Pinpoint the cell where the given text exists, returning its [x, y] midpoint coordinate. 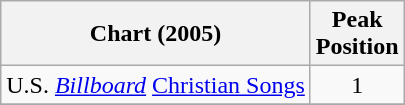
U.S. Billboard Christian Songs [156, 85]
1 [357, 85]
Peak Position [357, 34]
Chart (2005) [156, 34]
